Capture the cell that displays the provided text and extract its (X, Y) central coordinate. 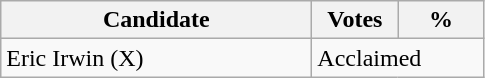
Acclaimed (398, 58)
Eric Irwin (X) (156, 58)
% (441, 20)
Candidate (156, 20)
Votes (355, 20)
